Provide the (x, y) coordinate of the cell's center where the given text is located.  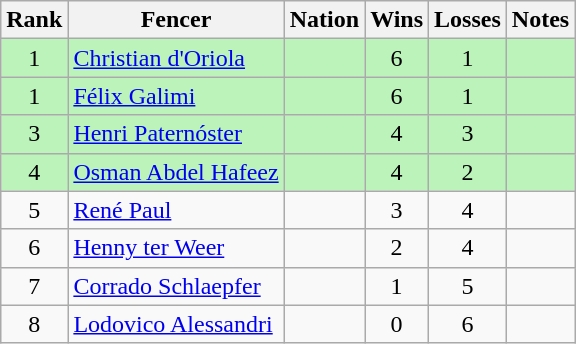
Félix Galimi (176, 96)
Nation (324, 20)
Lodovico Alessandri (176, 324)
Christian d'Oriola (176, 58)
Corrado Schlaepfer (176, 286)
Losses (468, 20)
René Paul (176, 210)
Henny ter Weer (176, 248)
Fencer (176, 20)
Notes (540, 20)
Osman Abdel Hafeez (176, 172)
0 (397, 324)
Wins (397, 20)
8 (34, 324)
Rank (34, 20)
7 (34, 286)
Henri Paternóster (176, 134)
